Provide the (x, y) coordinate of the cell's center where the given text is located.  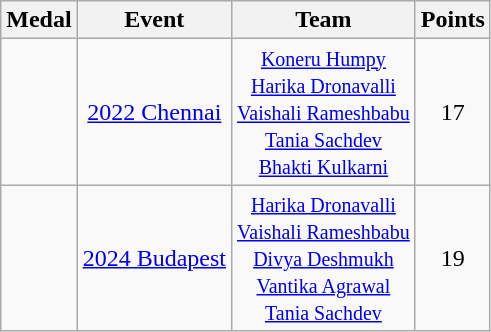
19 (452, 258)
Harika DronavalliVaishali RameshbabuDivya DeshmukhVantika AgrawalTania Sachdev (324, 258)
17 (452, 112)
Event (154, 20)
2022 Chennai (154, 112)
Points (452, 20)
Koneru HumpyHarika DronavalliVaishali RameshbabuTania SachdevBhakti Kulkarni (324, 112)
2024 Budapest (154, 258)
Medal (39, 20)
Team (324, 20)
